Search for the cell housing the specified text and yield its (x, y) center coordinate. 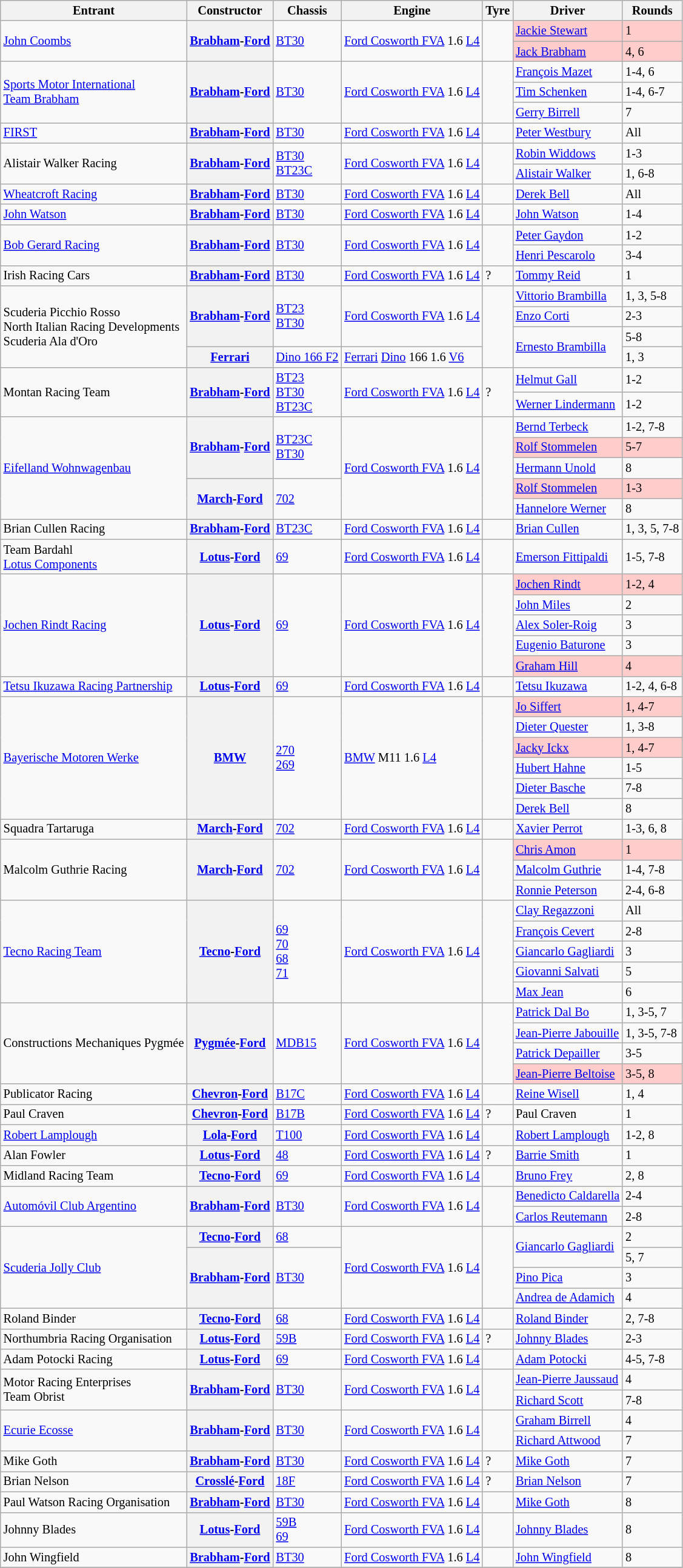
Henri Pescarolo (567, 255)
Pygmée-Ford (230, 1043)
Team Bardahl Lotus Components (94, 557)
Alistair Walker (567, 174)
18F (308, 1481)
BT23BT30 (308, 316)
Rounds (652, 10)
Lola-Ford (230, 1135)
Bernd Terbeck (567, 427)
Robin Widdows (567, 153)
1-5 (652, 768)
John Miles (567, 605)
Dino 166 F2 (308, 357)
Ecurie Ecosse (94, 1430)
BT23CBT30 (308, 447)
Gerry Birrell (567, 113)
Alistair Walker Racing (94, 164)
François Cevert (567, 931)
Reine Wisell (567, 1094)
Tecno Racing Team (94, 951)
59B (308, 1339)
BMW (230, 757)
B17B (308, 1114)
Tetsu Ikuzawa Racing Partnership (94, 686)
BT23BT30BT23C (308, 392)
Automóvil Club Argentino (94, 1206)
Vittorio Brambilla (567, 296)
Alex Soler-Roig (567, 625)
1, 3 (652, 357)
Enzo Corti (567, 316)
Werner Lindermann (567, 405)
Peter Westbury (567, 133)
Montan Racing Team (94, 392)
Barrie Smith (567, 1155)
Squadra Tartaruga (94, 829)
Bob Gerard Racing (94, 245)
1, 3-5, 7 (652, 1012)
2, 7-8 (652, 1318)
Brian Cullen (567, 529)
Malcolm Guthrie Racing (94, 870)
Motor Racing Enterprises Team Obrist (94, 1390)
1-2, 8 (652, 1135)
3-5 (652, 1054)
Northumbria Racing Organisation (94, 1339)
1-2, 7-8 (652, 427)
6 (652, 992)
Jack Brabham (567, 51)
Midland Racing Team (94, 1175)
1-3, 6, 8 (652, 829)
Graham Birrell (567, 1420)
3-5, 8 (652, 1074)
Jochen Rindt Racing (94, 625)
Pino Pica (567, 1278)
Engine (412, 10)
B17C (308, 1094)
69706871 (308, 951)
Jochen Rindt (567, 584)
1-4, 6 (652, 71)
1-4 (652, 214)
Max Jean (567, 992)
Entrant (94, 10)
1-5, 7-8 (652, 557)
Dieter Basche (567, 788)
Hubert Hahne (567, 768)
1, 3-5, 7-8 (652, 1033)
Paul Watson Racing Organisation (94, 1502)
1, 4 (652, 1094)
Emerson Fittipaldi (567, 557)
Eugenio Baturone (567, 645)
Constructions Mechaniques Pygmée (94, 1043)
BT23C (308, 529)
Ronnie Peterson (567, 890)
François Mazet (567, 71)
1-2, 4 (652, 584)
Patrick Depailler (567, 1054)
Dieter Quester (567, 727)
5, 7 (652, 1257)
Irish Racing Cars (94, 276)
Tim Schenken (567, 92)
Scuderia Picchio Rosso North Italian Racing Developments Scuderia Ala d'Oro (94, 327)
48 (308, 1155)
Peter Gaydon (567, 235)
Brian Cullen Racing (94, 529)
Jean-Pierre Jabouille (567, 1033)
Crosslé-Ford (230, 1481)
BT30BT23C (308, 164)
Giovanni Salvati (567, 972)
3-4 (652, 255)
Jean-Pierre Beltoise (567, 1074)
Benedicto Caldarella (567, 1196)
Jo Siffert (567, 706)
2, 8 (652, 1175)
BMW M11 1.6 L4 (412, 757)
1, 3, 5-8 (652, 296)
Jacky Ickx (567, 748)
MDB15 (308, 1043)
T100 (308, 1135)
Chassis (308, 10)
2-4 (652, 1196)
Adam Potocki Racing (94, 1359)
Jackie Stewart (567, 31)
5-7 (652, 447)
Helmut Gall (567, 379)
Carlos Reutemann (567, 1217)
1, 3-8 (652, 727)
Tetsu Ikuzawa (567, 686)
Richard Attwood (567, 1441)
Tommy Reid (567, 276)
Andrea de Adamich (567, 1298)
Sports Motor International Team Brabham (94, 92)
Patrick Dal Bo (567, 1012)
Eifelland Wohnwagenbau (94, 468)
John Coombs (94, 41)
Tyre (498, 10)
270269 (308, 757)
1-4, 6-7 (652, 92)
2-4, 6-8 (652, 890)
Malcolm Guthrie (567, 870)
4-5, 7-8 (652, 1359)
Graham Hill (567, 666)
Richard Scott (567, 1400)
Bayerische Motoren Werke (94, 757)
1-2, 4, 6-8 (652, 686)
Scuderia Jolly Club (94, 1267)
Hannelore Werner (567, 508)
5-8 (652, 337)
Wheatcroft Racing (94, 194)
Alan Fowler (94, 1155)
FIRST (94, 133)
Constructor (230, 10)
1-4, 7-8 (652, 870)
Ernesto Brambilla (567, 347)
4, 6 (652, 51)
Clay Regazzoni (567, 911)
Adam Potocki (567, 1359)
Bruno Frey (567, 1175)
Xavier Perrot (567, 829)
59B69 (308, 1530)
Driver (567, 10)
Jean-Pierre Jaussaud (567, 1380)
Ferrari Dino 166 1.6 V6 (412, 357)
5 (652, 972)
Publicator Racing (94, 1094)
Ferrari (230, 357)
Chris Amon (567, 849)
1, 3, 5, 7-8 (652, 529)
1, 6-8 (652, 174)
Hermann Unold (567, 468)
